Locate the cell with the specified text and output its (x, y) center coordinate. 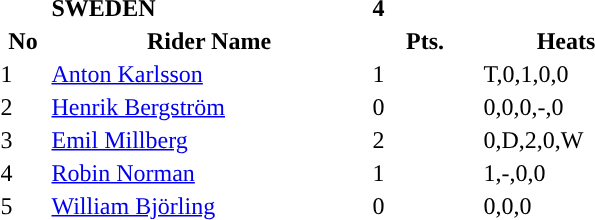
Robin Norman (209, 173)
Pts. (425, 41)
Emil Millberg (209, 140)
0 (425, 107)
Henrik Bergström (209, 107)
Rider Name (209, 41)
Anton Karlsson (209, 74)
2 (425, 140)
